Search for the cell housing the specified text and yield its (X, Y) center coordinate. 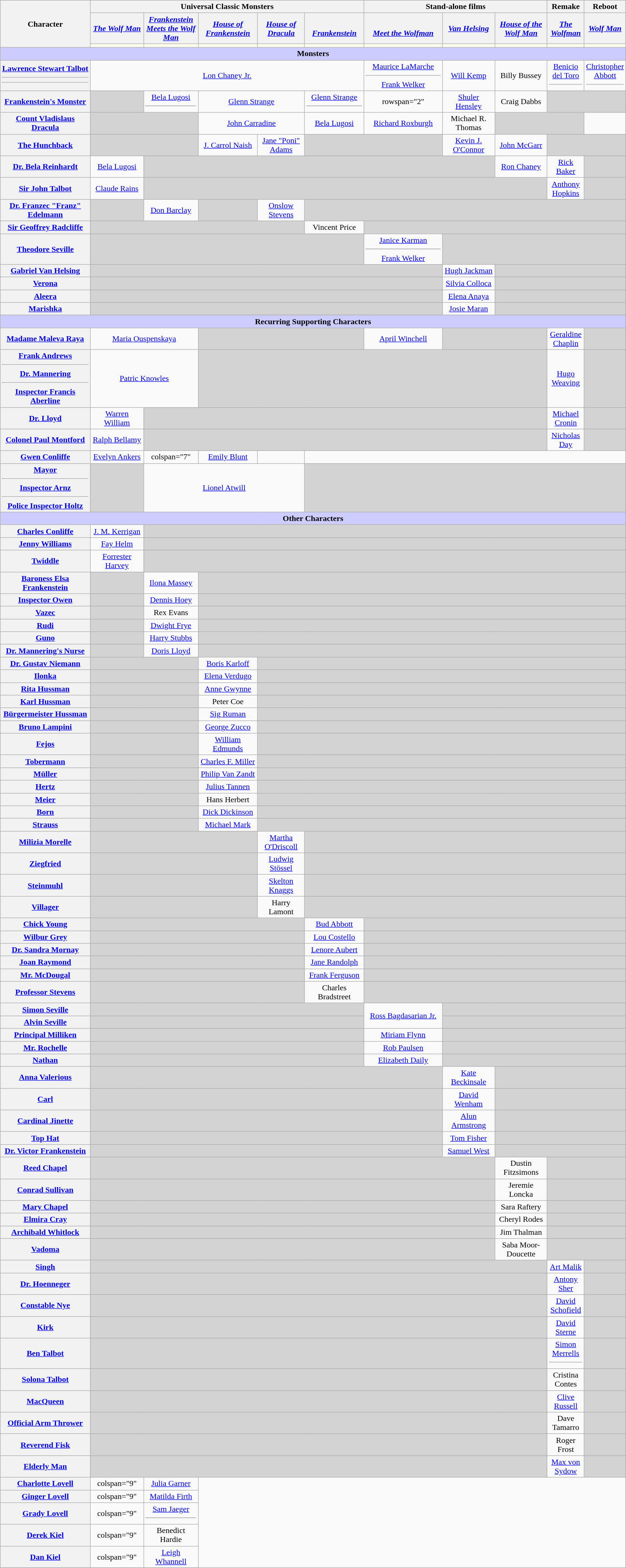
Baroness Elsa Frankenstein (45, 582)
Twiddle (45, 561)
Jeremie Loncka (521, 1189)
Monsters (313, 54)
Born (45, 812)
Bruno Lampini (45, 727)
Dr. Mannering's Nurse (45, 651)
Verona (45, 284)
House of Dracula (281, 28)
Vazec (45, 613)
rowspan="2" (403, 101)
Karl Hussman (45, 701)
Charles Bradstreet (334, 992)
Dan Kiel (45, 1557)
The Wolfman (566, 28)
Joan Raymond (45, 962)
Singh (45, 1266)
Skelton Knaggs (281, 885)
Mr. Rochelle (45, 1048)
Geraldine Chaplin (566, 339)
Dennis Hoey (171, 600)
Cardinal Jinette (45, 1121)
Benedict Hardie (171, 1535)
Anne Gwynne (228, 689)
Frank Ferguson (334, 975)
Sig Ruman (228, 714)
Leigh Whannell (171, 1557)
Ludwig Stössel (281, 864)
Dr. Bela Reinhardt (45, 167)
Elizabeth Daily (403, 1060)
Dr. Hoenneger (45, 1283)
Dustin Fitzsimons (521, 1168)
Samuel West (468, 1151)
Simon Seville (45, 1009)
Shuler Hensley (468, 101)
Benicio del Toro (566, 75)
Christopher Abbott (605, 75)
Archibald Whitlock (45, 1232)
Maurice LaMarcheFrank Welker (403, 75)
Anthony Hopkins (566, 188)
Hertz (45, 787)
Kevin J. O'Connor (468, 145)
Doris Lloyd (171, 651)
Nathan (45, 1060)
Dwight Frye (171, 625)
Sara Raftery (521, 1207)
Remake (566, 7)
Elena Verdugo (228, 676)
Dr. Franzec "Franz" Edelmann (45, 210)
Lionel Atwill (224, 488)
Reboot (605, 7)
Wilbur Grey (45, 937)
Rudi (45, 625)
Billy Bussey (521, 75)
Frankenstein Meets the Wolf Man (171, 28)
Elena Anaya (468, 296)
John Carradine (251, 123)
Jane "Poni" Adams (281, 145)
Roger Frost (566, 1445)
Ben Talbot (45, 1354)
Character (45, 24)
Lenore Aubert (334, 950)
Top Hat (45, 1138)
William Edmunds (228, 744)
Derek Kiel (45, 1535)
Ilona Massey (171, 582)
Vincent Price (334, 227)
Julia Garner (171, 1484)
Richard Roxburgh (403, 123)
Solona Talbot (45, 1380)
Harry Stubbs (171, 638)
Dr. Victor Frankenstein (45, 1151)
Don Barclay (171, 210)
Principal Milliken (45, 1035)
J. M. Kerrigan (117, 531)
David Schofield (566, 1305)
The Hunchback (45, 145)
Dick Dickinson (228, 812)
Lou Costello (334, 937)
Michael Cronin (566, 418)
MayorInspector ArnzPolice Inspector Holtz (45, 488)
Saba Moor-Doucette (521, 1249)
Lawrence Stewart Talbot (45, 75)
David Sterne (566, 1327)
Josie Maran (468, 309)
Jenny Williams (45, 544)
Charles F. Miller (228, 761)
Hans Herbert (228, 800)
Bud Abbott (334, 924)
Kate Beckinsale (468, 1077)
Ziegfried (45, 864)
Strauss (45, 825)
Claude Rains (117, 188)
Rex Evans (171, 613)
Count Vladislaus Dracula (45, 123)
Elmira Cray (45, 1219)
Hugo Weaving (566, 378)
Fay Helm (117, 544)
Vadoma (45, 1249)
Dr. Lloyd (45, 418)
Miriam Flynn (403, 1035)
Kirk (45, 1327)
Jim Thalman (521, 1232)
Sam Jaeger (171, 1514)
Antony Sher (566, 1283)
Ilonka (45, 676)
Tom Fisher (468, 1138)
Marishka (45, 309)
Anna Valerious (45, 1077)
Dr. Sandra Mornay (45, 950)
April Winchell (403, 339)
Ross Bagdasarian Jr. (403, 1016)
Gabriel Van Helsing (45, 271)
Professor Stevens (45, 992)
House of Frankenstein (228, 28)
Charles Conliffe (45, 531)
Milizia Morelle (45, 842)
Meier (45, 800)
Dr. Gustav Niemann (45, 663)
Steinmuhl (45, 885)
Patric Knowles (144, 378)
Wolf Man (605, 28)
Maria Ouspenskaya (144, 339)
Grady Lovell (45, 1514)
Janice KarmanFrank Welker (403, 249)
Silvia Colloca (468, 284)
Universal Classic Monsters (227, 7)
MacQueen (45, 1402)
Tobermann (45, 761)
Recurring Supporting Characters (313, 322)
Villager (45, 907)
Van Helsing (468, 28)
Philip Van Zandt (228, 774)
Ginger Lovell (45, 1496)
George Zucco (228, 727)
Other Characters (313, 518)
Hugh Jackman (468, 271)
Elderly Man (45, 1466)
Boris Karloff (228, 663)
Emily Blunt (228, 457)
Gwen Conliffe (45, 457)
Colonel Paul Montford (45, 440)
Frankenstein (334, 28)
Charlotte Lovell (45, 1484)
Cristina Contes (566, 1380)
Alvin Seville (45, 1022)
Conrad Sullivan (45, 1189)
Max von Sydow (566, 1466)
John McGarr (521, 145)
Meet the Wolfman (403, 28)
Lon Chaney Jr. (227, 75)
Nicholas Day (566, 440)
Forrester Harvey (117, 561)
Sir John Talbot (45, 188)
Official Arm Thrower (45, 1423)
Art Malik (566, 1266)
Craig Dabbs (521, 101)
The Wolf Man (117, 28)
Will Kemp (468, 75)
Alun Armstrong (468, 1121)
Bürgermeister Hussman (45, 714)
Michael Mark (228, 825)
Madame Maleva Raya (45, 339)
House of the Wolf Man (521, 28)
Simon Merrells (566, 1354)
Aleera (45, 296)
Theodore Seville (45, 249)
Dave Tamarro (566, 1423)
Carl (45, 1099)
Julius Tannen (228, 787)
Fejos (45, 744)
Constable Nye (45, 1305)
Jane Randolph (334, 962)
Chick Young (45, 924)
Guno (45, 638)
David Wenham (468, 1099)
Rick Baker (566, 167)
Mr. McDougal (45, 975)
Ron Chaney (521, 167)
Rita Hussman (45, 689)
Mary Chapel (45, 1207)
colspan="7" (171, 457)
Warren William (117, 418)
Cheryl Rodes (521, 1219)
Onslow Stevens (281, 210)
Evelyn Ankers (117, 457)
J. Carrol Naish (228, 145)
Harry Lamont (281, 907)
Ralph Bellamy (117, 440)
Martha O'Driscoll (281, 842)
Rob Paulsen (403, 1048)
Inspector Owen (45, 600)
Reed Chapel (45, 1168)
Peter Coe (228, 701)
Matilda Firth (171, 1496)
Müller (45, 774)
Sir Geoffrey Radcliffe (45, 227)
Michael R. Thomas (468, 123)
Stand-alone films (456, 7)
Clive Russell (566, 1402)
Frank AndrewsDr. ManneringInspector Francis Aberline (45, 378)
Reverend Fisk (45, 1445)
Frankenstein's Monster (45, 101)
